Determine the (X, Y) coordinate at the center of the cell enclosing the given text.  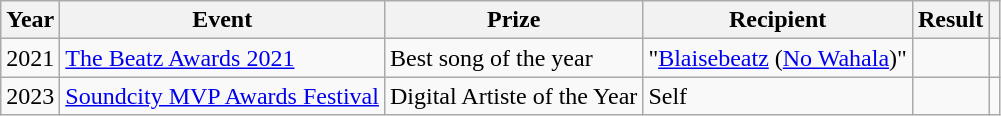
Year (30, 20)
Soundcity MVP Awards Festival (222, 96)
Digital Artiste of the Year (513, 96)
Result (950, 20)
Event (222, 20)
"Blaisebeatz (No Wahala)" (778, 58)
Prize (513, 20)
The Beatz Awards 2021 (222, 58)
Best song of the year (513, 58)
Self (778, 96)
2023 (30, 96)
Recipient (778, 20)
2021 (30, 58)
